Find where the given text appears and provide that cell's center as [x, y] coordinate. 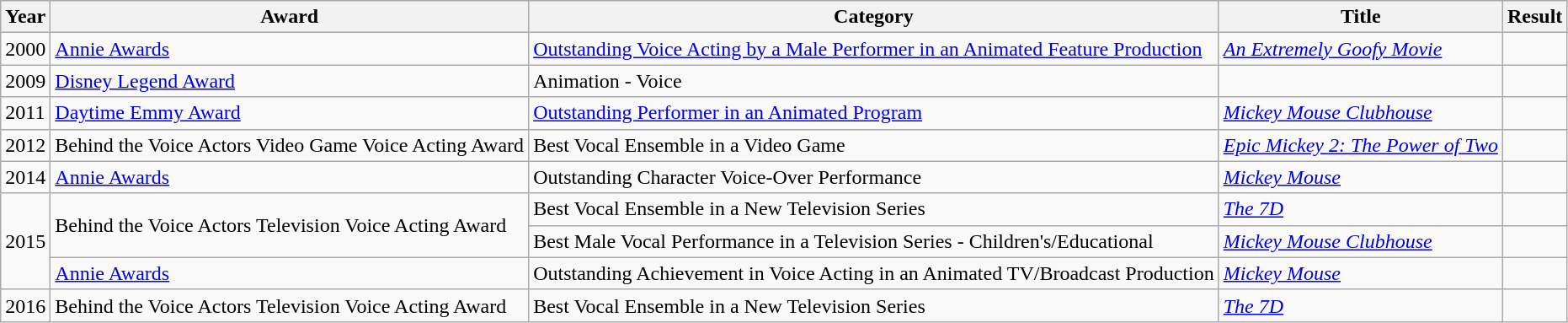
Best Male Vocal Performance in a Television Series - Children's/Educational [874, 241]
Result [1534, 17]
Disney Legend Award [290, 81]
2000 [25, 49]
Best Vocal Ensemble in a Video Game [874, 145]
Epic Mickey 2: The Power of Two [1361, 145]
2012 [25, 145]
Award [290, 17]
Behind the Voice Actors Video Game Voice Acting Award [290, 145]
Outstanding Performer in an Animated Program [874, 113]
Year [25, 17]
2009 [25, 81]
Outstanding Achievement in Voice Acting in an Animated TV/Broadcast Production [874, 273]
2014 [25, 177]
An Extremely Goofy Movie [1361, 49]
2015 [25, 241]
Title [1361, 17]
Outstanding Character Voice-Over Performance [874, 177]
2011 [25, 113]
Outstanding Voice Acting by a Male Performer in an Animated Feature Production [874, 49]
Daytime Emmy Award [290, 113]
2016 [25, 305]
Category [874, 17]
Animation - Voice [874, 81]
